Detect which cell encompasses the target text, then output its [X, Y] center coordinate. 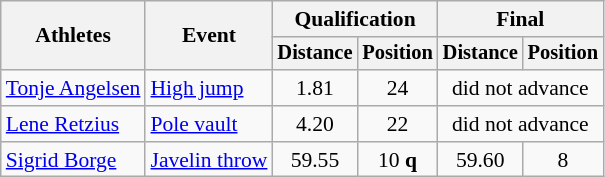
4.20 [314, 124]
Pole vault [208, 124]
22 [397, 124]
1.81 [314, 88]
Qualification [354, 19]
Tonje Angelsen [74, 88]
Event [208, 36]
Final [520, 19]
High jump [208, 88]
24 [397, 88]
Lene Retzius [74, 124]
Athletes [74, 36]
